From the cell containing the given text, extract its center point as (X, Y) coordinate. 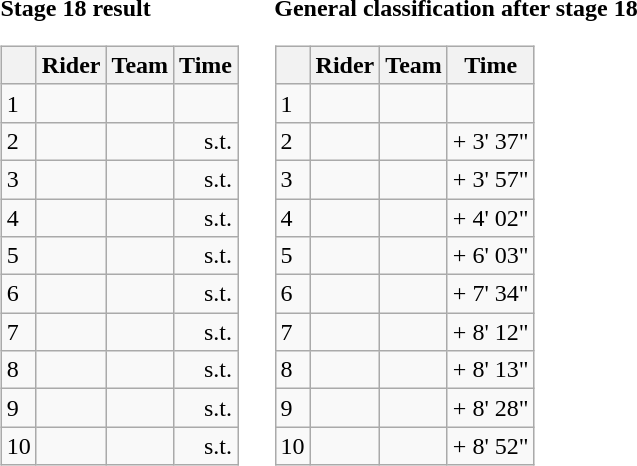
+ 4' 02" (490, 217)
+ 8' 12" (490, 332)
+ 3' 37" (490, 141)
+ 6' 03" (490, 256)
+ 3' 57" (490, 179)
+ 8' 13" (490, 370)
+ 8' 52" (490, 446)
+ 8' 28" (490, 408)
+ 7' 34" (490, 294)
